Find where the given text appears and provide that cell's center as [x, y] coordinate. 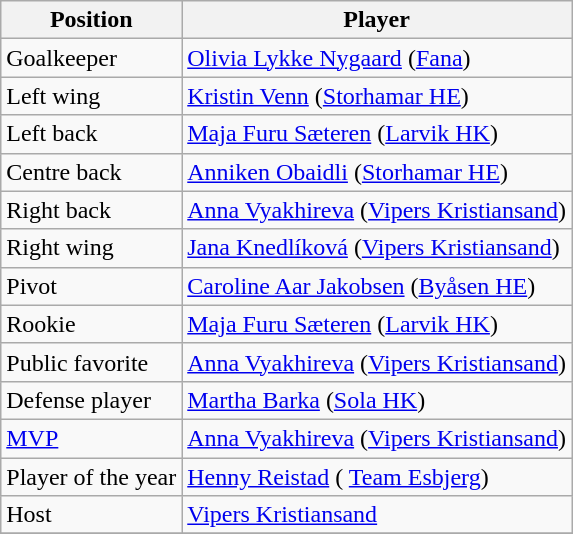
Anniken Obaidli (Storhamar HE) [377, 172]
Left wing [92, 96]
Left back [92, 134]
Caroline Aar Jakobsen (Byåsen HE) [377, 286]
Player [377, 20]
Centre back [92, 172]
Defense player [92, 400]
Right wing [92, 248]
Olivia Lykke Nygaard (Fana) [377, 58]
Host [92, 515]
Player of the year [92, 477]
Henny Reistad ( Team Esbjerg) [377, 477]
Vipers Kristiansand [377, 515]
MVP [92, 438]
Rookie [92, 324]
Public favorite [92, 362]
Right back [92, 210]
Kristin Venn (Storhamar HE) [377, 96]
Jana Knedlíková (Vipers Kristiansand) [377, 248]
Goalkeeper [92, 58]
Pivot [92, 286]
Martha Barka (Sola HK) [377, 400]
Position [92, 20]
